Search for the cell housing the specified text and yield its (X, Y) center coordinate. 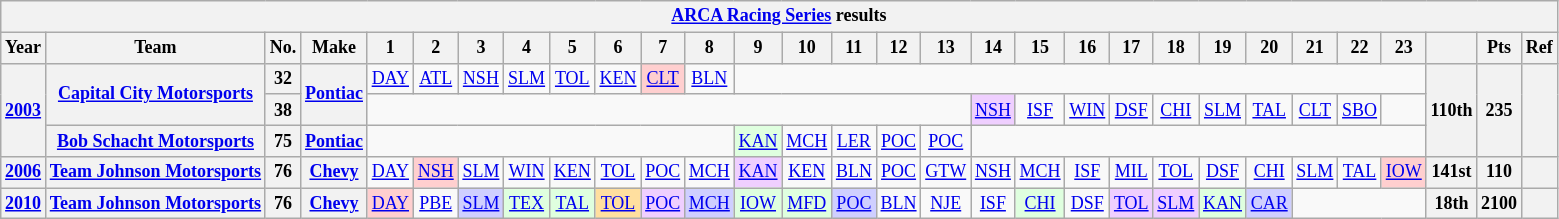
23 (1404, 48)
SBO (1360, 110)
4 (527, 48)
141st (1452, 172)
Team (155, 48)
7 (663, 48)
2003 (24, 110)
21 (1315, 48)
14 (994, 48)
PBE (436, 204)
11 (854, 48)
110 (1500, 172)
32 (282, 78)
ARCA Racing Series results (779, 16)
6 (618, 48)
Ref (1539, 48)
2010 (24, 204)
235 (1500, 110)
13 (946, 48)
1 (390, 48)
MIL (1132, 172)
18 (1176, 48)
12 (898, 48)
20 (1269, 48)
19 (1223, 48)
110th (1452, 110)
15 (1040, 48)
2100 (1500, 204)
LER (854, 140)
75 (282, 140)
18th (1452, 204)
TEX (527, 204)
Make (334, 48)
3 (481, 48)
No. (282, 48)
Pts (1500, 48)
Capital City Motorsports (155, 94)
GTW (946, 172)
Year (24, 48)
17 (1132, 48)
38 (282, 110)
10 (807, 48)
2006 (24, 172)
Bob Schacht Motorsports (155, 140)
22 (1360, 48)
CAR (1269, 204)
2 (436, 48)
9 (758, 48)
8 (709, 48)
5 (572, 48)
MFD (807, 204)
NJE (946, 204)
ATL (436, 78)
16 (1088, 48)
